Capture the cell that displays the provided text and extract its (X, Y) central coordinate. 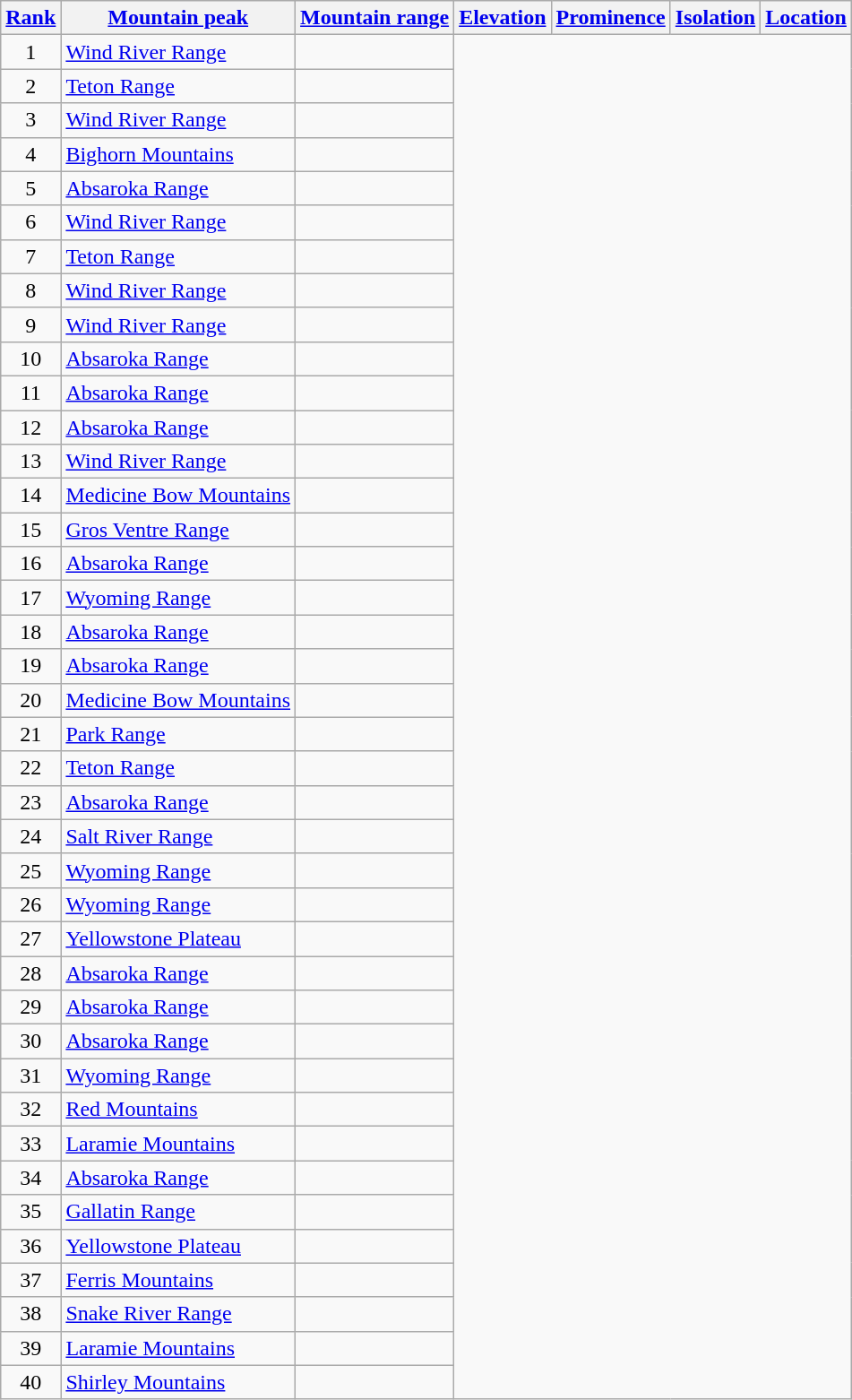
26 (30, 904)
4 (30, 154)
20 (30, 700)
27 (30, 938)
24 (30, 836)
Elevation (503, 18)
25 (30, 870)
3 (30, 120)
6 (30, 222)
16 (30, 564)
15 (30, 530)
5 (30, 188)
19 (30, 666)
Ferris Mountains (178, 1280)
Location (806, 18)
17 (30, 598)
7 (30, 256)
Mountain peak (178, 18)
Prominence (611, 18)
30 (30, 1041)
Park Range (178, 734)
14 (30, 496)
Gallatin Range (178, 1212)
28 (30, 972)
Gros Ventre Range (178, 530)
8 (30, 290)
34 (30, 1178)
11 (30, 393)
37 (30, 1280)
9 (30, 324)
1 (30, 52)
38 (30, 1314)
Salt River Range (178, 836)
Isolation (715, 18)
18 (30, 632)
Shirley Mountains (178, 1382)
35 (30, 1212)
10 (30, 359)
Snake River Range (178, 1314)
2 (30, 86)
33 (30, 1144)
39 (30, 1348)
12 (30, 428)
13 (30, 462)
36 (30, 1246)
31 (30, 1076)
Rank (30, 18)
40 (30, 1382)
Mountain range (374, 18)
Red Mountains (178, 1110)
Bighorn Mountains (178, 154)
32 (30, 1110)
21 (30, 734)
22 (30, 768)
29 (30, 1007)
23 (30, 802)
